Provide the (x, y) coordinate of the cell's center where the given text is located.  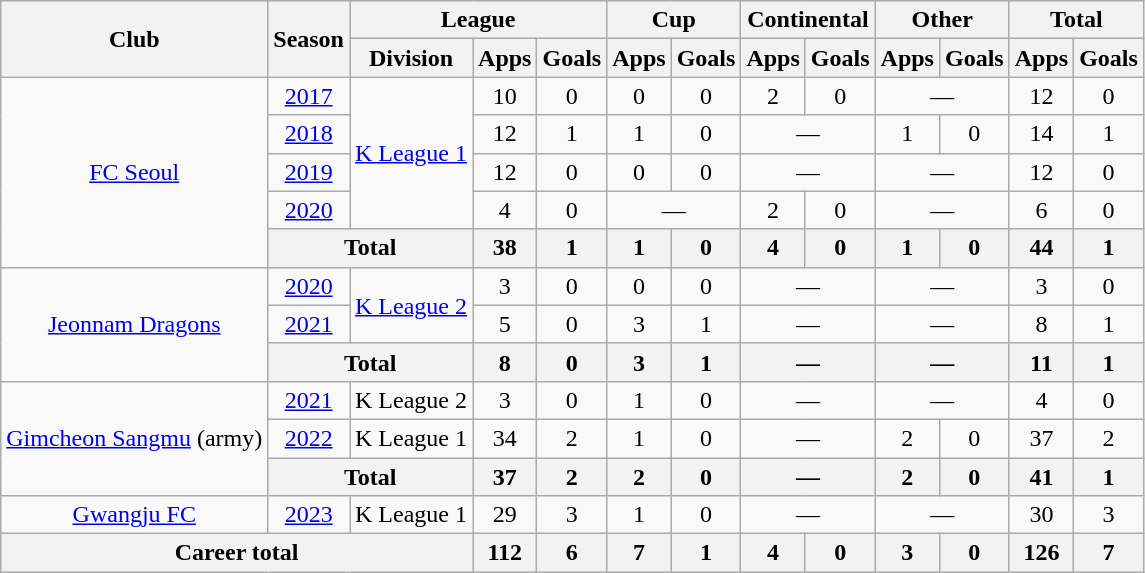
2017 (309, 96)
League (478, 20)
Gwangju FC (134, 515)
30 (1041, 515)
2023 (309, 515)
2019 (309, 172)
11 (1041, 362)
FC Seoul (134, 172)
Continental (808, 20)
Jeonnam Dragons (134, 324)
41 (1041, 477)
Cup (674, 20)
2022 (309, 438)
Division (412, 58)
Career total (237, 553)
38 (505, 248)
112 (505, 553)
2018 (309, 134)
14 (1041, 134)
Other (942, 20)
29 (505, 515)
10 (505, 96)
44 (1041, 248)
126 (1041, 553)
34 (505, 438)
Club (134, 39)
Season (309, 39)
5 (505, 324)
Gimcheon Sangmu (army) (134, 438)
